Pinpoint the cell where the given text exists, returning its [x, y] midpoint coordinate. 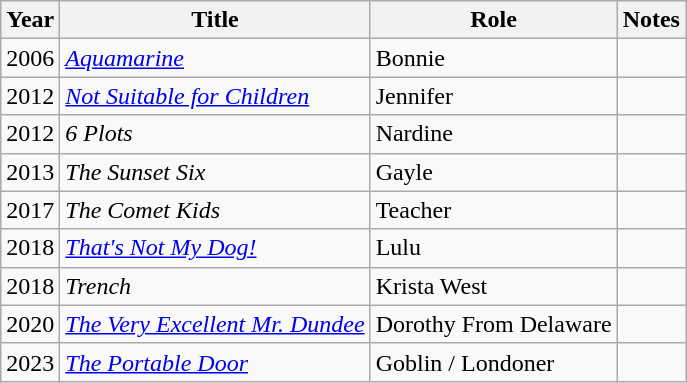
2023 [30, 362]
2006 [30, 58]
2017 [30, 210]
Title [215, 20]
That's Not My Dog! [215, 248]
The Portable Door [215, 362]
Teacher [494, 210]
Lulu [494, 248]
The Very Excellent Mr. Dundee [215, 324]
Jennifer [494, 96]
Nardine [494, 134]
Krista West [494, 286]
Dorothy From Delaware [494, 324]
Gayle [494, 172]
6 Plots [215, 134]
2013 [30, 172]
2020 [30, 324]
The Sunset Six [215, 172]
Role [494, 20]
Year [30, 20]
Not Suitable for Children [215, 96]
Trench [215, 286]
Notes [651, 20]
Bonnie [494, 58]
The Comet Kids [215, 210]
Aquamarine [215, 58]
Goblin / Londoner [494, 362]
